Provide the (x, y) coordinate of the cell's center where the given text is located.  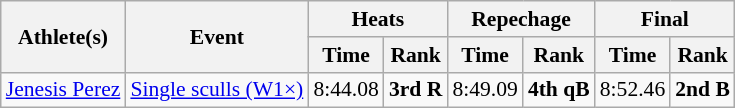
4th qB (559, 90)
3rd R (416, 90)
Final (665, 19)
2nd B (702, 90)
Jenesis Perez (64, 90)
Single sculls (W1×) (216, 90)
8:49.09 (484, 90)
8:44.08 (346, 90)
Athlete(s) (64, 36)
Repechage (520, 19)
Heats (378, 19)
8:52.46 (632, 90)
Event (216, 36)
